Search for the cell housing the specified text and yield its (x, y) center coordinate. 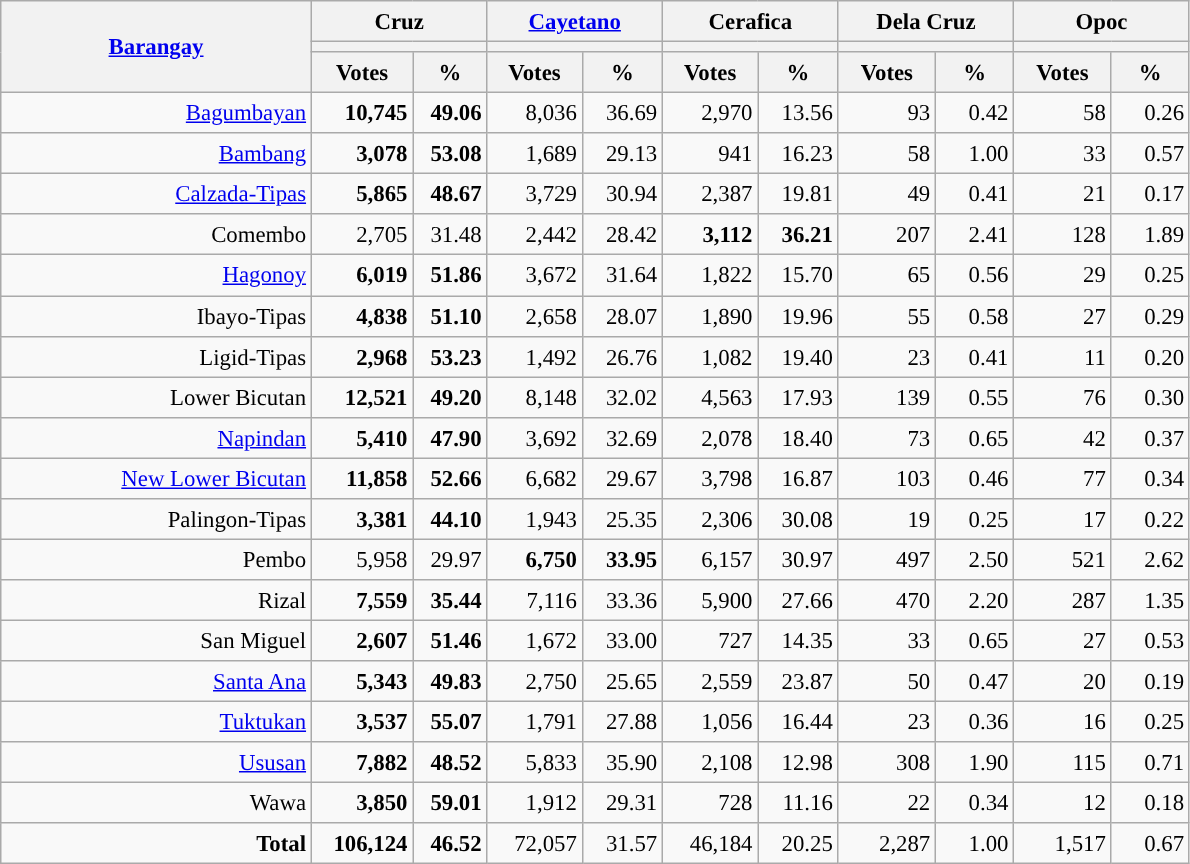
29.67 (622, 478)
12.98 (798, 762)
32.69 (622, 438)
17 (1062, 520)
1,943 (534, 520)
2,970 (710, 114)
12,521 (362, 398)
2,108 (710, 762)
2.20 (975, 600)
0.71 (1150, 762)
2,607 (362, 640)
0.37 (1150, 438)
287 (1062, 600)
20.25 (798, 844)
16.44 (798, 722)
0.55 (975, 398)
93 (886, 114)
14.35 (798, 640)
Ligid-Tipas (156, 356)
128 (1062, 234)
6,750 (534, 560)
3,729 (534, 194)
1,082 (710, 356)
50 (886, 682)
Lower Bicutan (156, 398)
3,692 (534, 438)
48.52 (450, 762)
2,750 (534, 682)
26.76 (622, 356)
Calzada-Tipas (156, 194)
3,672 (534, 276)
0.57 (1150, 154)
29.31 (622, 804)
San Miguel (156, 640)
1,492 (534, 356)
115 (1062, 762)
2,559 (710, 682)
33.00 (622, 640)
11,858 (362, 478)
5,865 (362, 194)
59.01 (450, 804)
2,658 (534, 316)
11.16 (798, 804)
21 (1062, 194)
2,306 (710, 520)
76 (1062, 398)
0.42 (975, 114)
0.22 (1150, 520)
11 (1062, 356)
1,890 (710, 316)
16.23 (798, 154)
31.57 (622, 844)
New Lower Bicutan (156, 478)
5,343 (362, 682)
Palingon-Tipas (156, 520)
30.08 (798, 520)
1,056 (710, 722)
49.06 (450, 114)
2,442 (534, 234)
Napindan (156, 438)
1,517 (1062, 844)
12 (1062, 804)
0.47 (975, 682)
1,672 (534, 640)
1.35 (1150, 600)
13.56 (798, 114)
727 (710, 640)
51.10 (450, 316)
0.30 (1150, 398)
6,682 (534, 478)
3,537 (362, 722)
0.58 (975, 316)
1,912 (534, 804)
2.62 (1150, 560)
1.90 (975, 762)
5,410 (362, 438)
Barangay (156, 47)
Hagonoy (156, 276)
470 (886, 600)
5,900 (710, 600)
31.48 (450, 234)
Wawa (156, 804)
27.88 (622, 722)
Total (156, 844)
0.67 (1150, 844)
521 (1062, 560)
6,157 (710, 560)
77 (1062, 478)
Ususan (156, 762)
2,387 (710, 194)
4,838 (362, 316)
8,036 (534, 114)
0.18 (1150, 804)
Santa Ana (156, 682)
308 (886, 762)
0.26 (1150, 114)
46.52 (450, 844)
65 (886, 276)
0.46 (975, 478)
3,798 (710, 478)
0.36 (975, 722)
53.23 (450, 356)
Bambang (156, 154)
28.42 (622, 234)
17.93 (798, 398)
Cerafica (751, 22)
52.66 (450, 478)
Dela Cruz (926, 22)
18.40 (798, 438)
7,559 (362, 600)
35.44 (450, 600)
3,381 (362, 520)
72,057 (534, 844)
16 (1062, 722)
Bagumbayan (156, 114)
49.20 (450, 398)
19 (886, 520)
Cayetano (575, 22)
Comembo (156, 234)
1.89 (1150, 234)
73 (886, 438)
139 (886, 398)
36.69 (622, 114)
53.08 (450, 154)
Tuktukan (156, 722)
103 (886, 478)
106,124 (362, 844)
0.53 (1150, 640)
0.17 (1150, 194)
728 (710, 804)
7,882 (362, 762)
497 (886, 560)
3,112 (710, 234)
7,116 (534, 600)
2,968 (362, 356)
2.41 (975, 234)
2,078 (710, 438)
30.97 (798, 560)
Ibayo-Tipas (156, 316)
1,689 (534, 154)
55.07 (450, 722)
5,833 (534, 762)
46,184 (710, 844)
5,958 (362, 560)
6,019 (362, 276)
28.07 (622, 316)
0.20 (1150, 356)
48.67 (450, 194)
25.65 (622, 682)
55 (886, 316)
1,822 (710, 276)
27.66 (798, 600)
15.70 (798, 276)
30.94 (622, 194)
16.87 (798, 478)
47.90 (450, 438)
42 (1062, 438)
10,745 (362, 114)
29.13 (622, 154)
51.46 (450, 640)
3,850 (362, 804)
35.90 (622, 762)
0.19 (1150, 682)
Pembo (156, 560)
31.64 (622, 276)
22 (886, 804)
49 (886, 194)
36.21 (798, 234)
Cruz (399, 22)
29 (1062, 276)
4,563 (710, 398)
23.87 (798, 682)
25.35 (622, 520)
0.29 (1150, 316)
49.83 (450, 682)
29.97 (450, 560)
33.36 (622, 600)
8,148 (534, 398)
51.86 (450, 276)
Rizal (156, 600)
2.50 (975, 560)
20 (1062, 682)
0.56 (975, 276)
19.96 (798, 316)
2,287 (886, 844)
2,705 (362, 234)
19.81 (798, 194)
44.10 (450, 520)
941 (710, 154)
207 (886, 234)
1,791 (534, 722)
Opoc (1102, 22)
3,078 (362, 154)
19.40 (798, 356)
32.02 (622, 398)
33.95 (622, 560)
